Search for the cell housing the specified text and yield its [x, y] center coordinate. 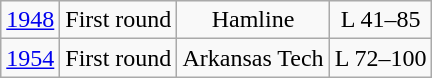
1954 [30, 58]
L 41–85 [380, 20]
L 72–100 [380, 58]
Hamline [253, 20]
1948 [30, 20]
Arkansas Tech [253, 58]
